Determine the (X, Y) coordinate at the center of the cell enclosing the given text.  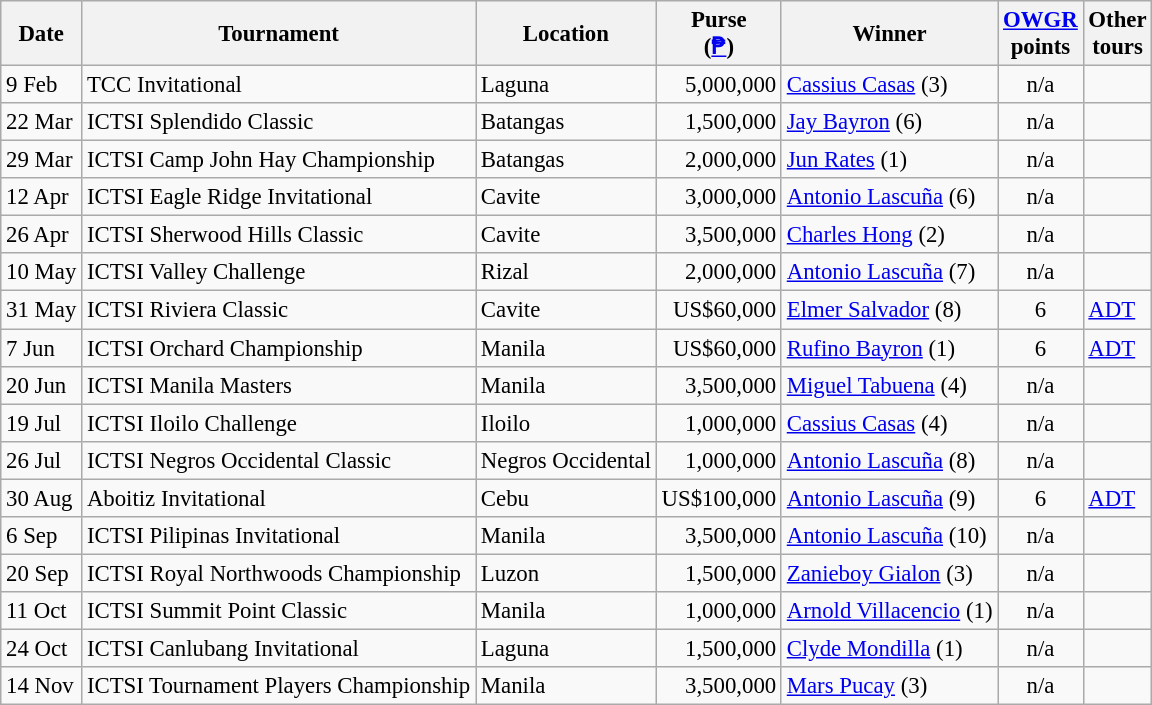
12 Apr (42, 197)
Elmer Salvador (8) (889, 310)
ICTSI Royal Northwoods Championship (279, 573)
Jun Rates (1) (889, 160)
14 Nov (42, 686)
ICTSI Splendido Classic (279, 122)
19 Jul (42, 423)
ICTSI Camp John Hay Championship (279, 160)
Purse(₱) (718, 34)
30 Aug (42, 498)
20 Jun (42, 385)
3,000,000 (718, 197)
ICTSI Tournament Players Championship (279, 686)
ICTSI Eagle Ridge Invitational (279, 197)
22 Mar (42, 122)
Cebu (566, 498)
20 Sep (42, 573)
10 May (42, 273)
Tournament (279, 34)
ICTSI Valley Challenge (279, 273)
ICTSI Summit Point Classic (279, 611)
Charles Hong (2) (889, 235)
Antonio Lascuña (8) (889, 460)
9 Feb (42, 85)
24 Oct (42, 648)
ICTSI Pilipinas Invitational (279, 536)
29 Mar (42, 160)
Othertours (1118, 34)
ICTSI Riviera Classic (279, 310)
Rufino Bayron (1) (889, 348)
Mars Pucay (3) (889, 686)
Location (566, 34)
31 May (42, 310)
7 Jun (42, 348)
ICTSI Iloilo Challenge (279, 423)
Negros Occidental (566, 460)
6 Sep (42, 536)
Winner (889, 34)
Rizal (566, 273)
Luzon (566, 573)
Cassius Casas (3) (889, 85)
Arnold Villacencio (1) (889, 611)
OWGRpoints (1040, 34)
US$100,000 (718, 498)
Zanieboy Gialon (3) (889, 573)
ICTSI Orchard Championship (279, 348)
Antonio Lascuña (7) (889, 273)
Antonio Lascuña (6) (889, 197)
ICTSI Manila Masters (279, 385)
ICTSI Canlubang Invitational (279, 648)
Miguel Tabuena (4) (889, 385)
Iloilo (566, 423)
Date (42, 34)
ICTSI Negros Occidental Classic (279, 460)
26 Apr (42, 235)
26 Jul (42, 460)
Aboitiz Invitational (279, 498)
Jay Bayron (6) (889, 122)
Clyde Mondilla (1) (889, 648)
11 Oct (42, 611)
5,000,000 (718, 85)
ICTSI Sherwood Hills Classic (279, 235)
Cassius Casas (4) (889, 423)
Antonio Lascuña (10) (889, 536)
TCC Invitational (279, 85)
Antonio Lascuña (9) (889, 498)
